For the text-containing cell, return its midpoint in (X, Y) coordinate format. 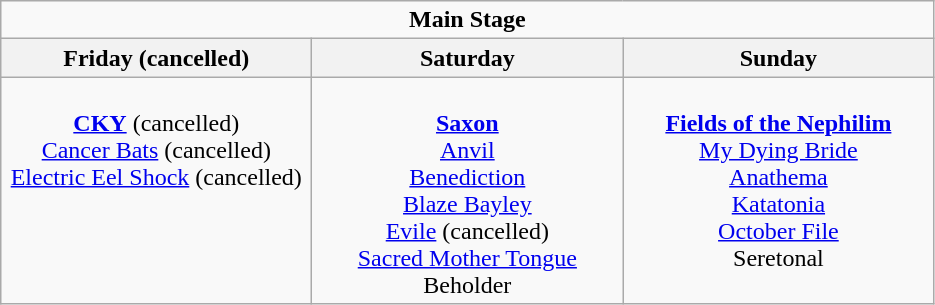
Saxon Anvil Benediction Blaze Bayley Evile (cancelled) Sacred Mother Tongue Beholder (468, 190)
Sunday (778, 58)
Main Stage (468, 20)
Friday (cancelled) (156, 58)
CKY (cancelled) Cancer Bats (cancelled) Electric Eel Shock (cancelled) (156, 190)
Fields of the Nephilim My Dying Bride Anathema Katatonia October File Seretonal (778, 190)
Saturday (468, 58)
